From the cell containing the given text, extract its center point as (x, y) coordinate. 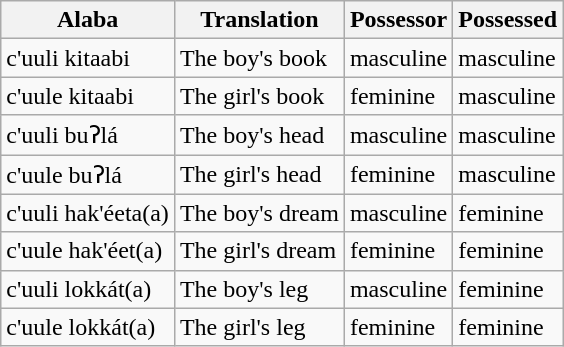
Alaba (88, 20)
Translation (259, 20)
Possessor (398, 20)
c'uuli kitaabi (88, 58)
The boy's head (259, 135)
The boy's leg (259, 289)
Possessed (508, 20)
c'uuli buʔlá (88, 135)
The girl's head (259, 174)
c'uuli hak'éeta(a) (88, 213)
c'uule buʔlá (88, 174)
The boy's dream (259, 213)
c'uule hak'éet(a) (88, 251)
The girl's book (259, 96)
The boy's book (259, 58)
The girl's leg (259, 327)
The girl's dream (259, 251)
c'uule kitaabi (88, 96)
c'uule lokkát(a) (88, 327)
c'uuli lokkát(a) (88, 289)
